Scan for the cell matching the given text and deliver its (x, y) coordinate at center. 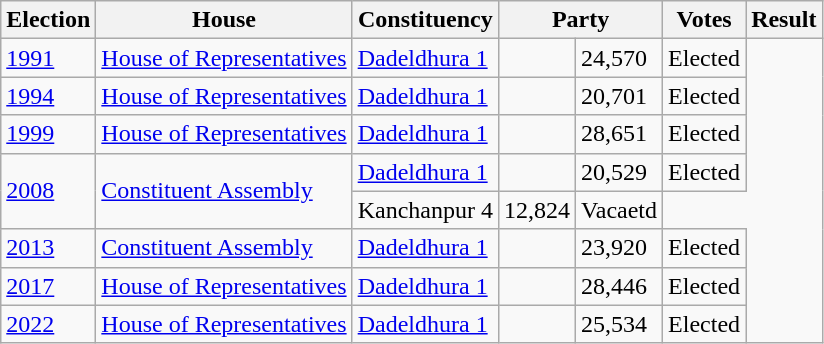
20,701 (620, 96)
House (224, 20)
2013 (48, 248)
Party (580, 20)
2008 (48, 191)
2022 (48, 324)
23,920 (620, 248)
20,529 (620, 172)
Election (48, 20)
25,534 (620, 324)
Kanchanpur 4 (425, 210)
Constituency (425, 20)
1994 (48, 96)
Vacaetd (620, 210)
Votes (704, 20)
1991 (48, 58)
24,570 (620, 58)
1999 (48, 134)
12,824 (536, 210)
28,446 (620, 286)
2017 (48, 286)
28,651 (620, 134)
Result (784, 20)
